Identify which cell holds the provided text, then report its (x, y) central coordinate. 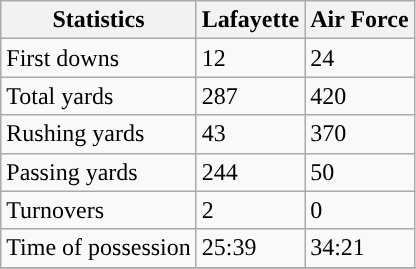
287 (250, 96)
24 (360, 58)
Rushing yards (99, 134)
0 (360, 210)
Turnovers (99, 210)
244 (250, 172)
50 (360, 172)
34:21 (360, 248)
First downs (99, 58)
43 (250, 134)
Total yards (99, 96)
Air Force (360, 20)
12 (250, 58)
25:39 (250, 248)
Statistics (99, 20)
370 (360, 134)
Time of possession (99, 248)
420 (360, 96)
2 (250, 210)
Passing yards (99, 172)
Lafayette (250, 20)
